Locate the cell with the specified text and output its (X, Y) center coordinate. 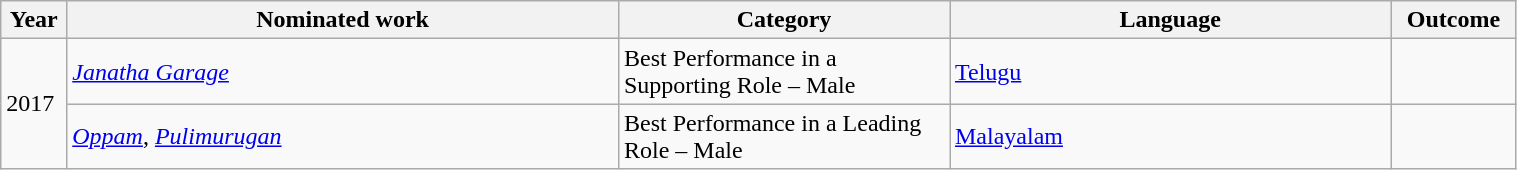
Malayalam (1170, 136)
Telugu (1170, 72)
2017 (34, 104)
Janatha Garage (343, 72)
Year (34, 20)
Language (1170, 20)
Nominated work (343, 20)
Best Performance in a Leading Role – Male (784, 136)
Oppam, Pulimurugan (343, 136)
Outcome (1454, 20)
Best Performance in a Supporting Role – Male (784, 72)
Category (784, 20)
